Find where the given text appears and provide that cell's center as [X, Y] coordinate. 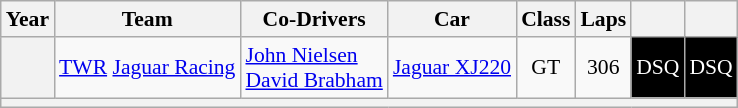
Co-Drivers [314, 19]
Laps [603, 19]
Year [28, 19]
John Nielsen David Brabham [314, 68]
TWR Jaguar Racing [147, 68]
Car [452, 19]
Jaguar XJ220 [452, 68]
306 [603, 68]
GT [546, 68]
Team [147, 19]
Class [546, 19]
